From the cell containing the given text, extract its center point as [x, y] coordinate. 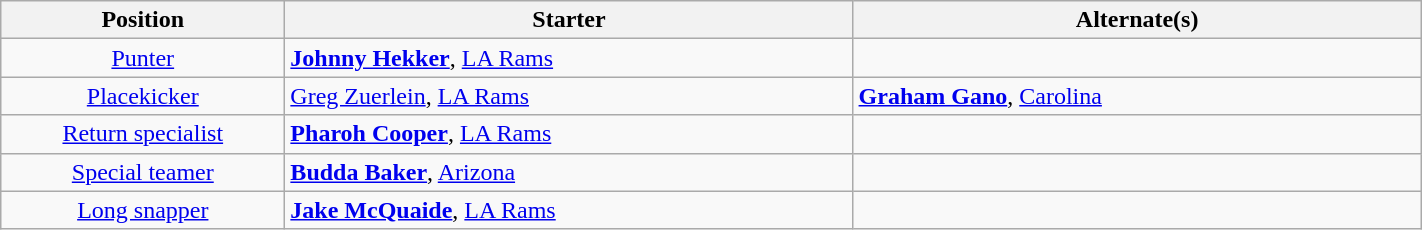
Placekicker [143, 96]
Graham Gano, Carolina [1137, 96]
Budda Baker, Arizona [569, 172]
Special teamer [143, 172]
Pharoh Cooper, LA Rams [569, 134]
Starter [569, 20]
Alternate(s) [1137, 20]
Jake McQuaide, LA Rams [569, 210]
Long snapper [143, 210]
Greg Zuerlein, LA Rams [569, 96]
Johnny Hekker, LA Rams [569, 58]
Punter [143, 58]
Return specialist [143, 134]
Position [143, 20]
